For the text-containing cell, return its midpoint in [x, y] coordinate format. 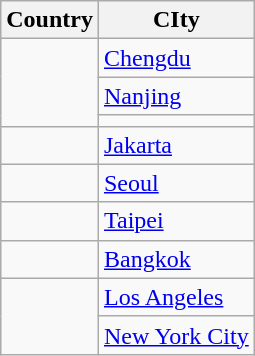
Los Angeles [176, 297]
Seoul [176, 183]
Nanjing [176, 96]
Country [50, 20]
CIty [176, 20]
Taipei [176, 221]
New York City [176, 335]
Chengdu [176, 58]
Bangkok [176, 259]
Jakarta [176, 145]
